Return the [x, y] coordinate for the center point of the cell that contains the specified text.  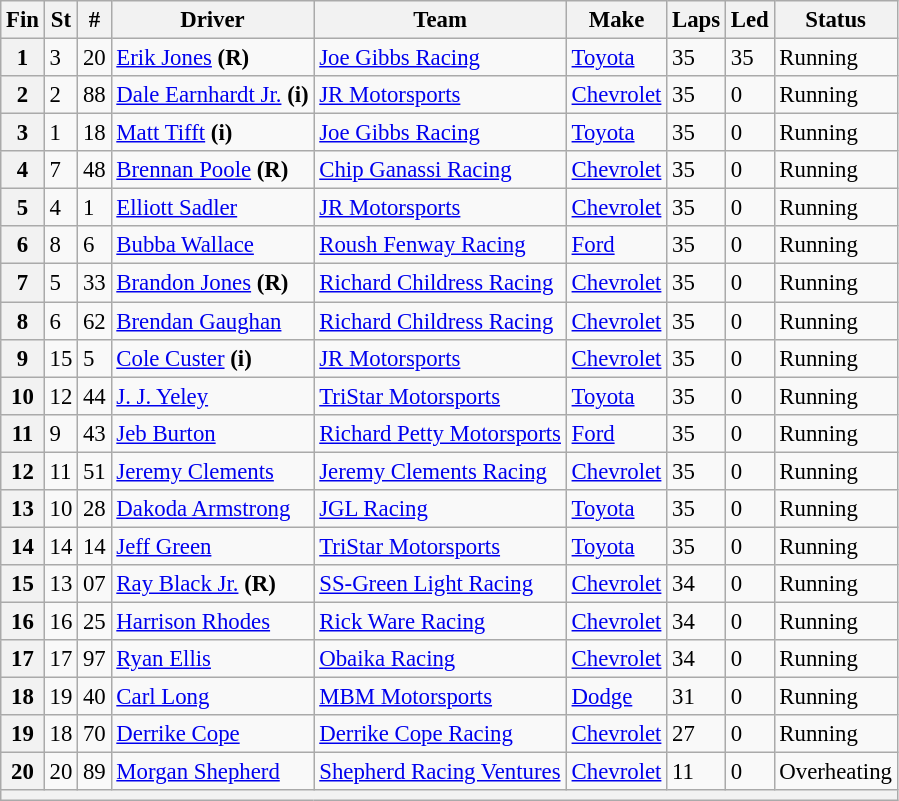
Dakoda Armstrong [212, 509]
88 [94, 95]
Laps [696, 20]
Jeb Burton [212, 433]
33 [94, 283]
Morgan Shepherd [212, 772]
Brendan Gaughan [212, 321]
Derrike Cope Racing [440, 734]
62 [94, 321]
Matt Tifft (i) [212, 133]
Jeremy Clements Racing [440, 471]
51 [94, 471]
Fin [23, 20]
Shepherd Racing Ventures [440, 772]
27 [696, 734]
Elliott Sadler [212, 208]
SS-Green Light Racing [440, 584]
Brandon Jones (R) [212, 283]
Harrison Rhodes [212, 621]
Erik Jones (R) [212, 58]
70 [94, 734]
J. J. Yeley [212, 396]
Bubba Wallace [212, 245]
89 [94, 772]
MBM Motorsports [440, 697]
Carl Long [212, 697]
Cole Custer (i) [212, 358]
Status [836, 20]
Ryan Ellis [212, 659]
25 [94, 621]
Make [616, 20]
St [60, 20]
Roush Fenway Racing [440, 245]
Derrike Cope [212, 734]
40 [94, 697]
Driver [212, 20]
# [94, 20]
31 [696, 697]
JGL Racing [440, 509]
Ray Black Jr. (R) [212, 584]
Led [750, 20]
Dale Earnhardt Jr. (i) [212, 95]
Chip Ganassi Racing [440, 170]
Rick Ware Racing [440, 621]
07 [94, 584]
44 [94, 396]
Team [440, 20]
Richard Petty Motorsports [440, 433]
Dodge [616, 697]
48 [94, 170]
97 [94, 659]
28 [94, 509]
43 [94, 433]
Jeremy Clements [212, 471]
Obaika Racing [440, 659]
Brennan Poole (R) [212, 170]
Overheating [836, 772]
Jeff Green [212, 546]
